Identify which cell holds the provided text, then report its [X, Y] central coordinate. 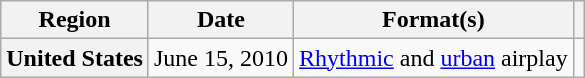
Date [220, 20]
Region [75, 20]
Rhythmic and urban airplay [434, 58]
June 15, 2010 [220, 58]
Format(s) [434, 20]
United States [75, 58]
